Locate the cell with the specified text and output its [X, Y] center coordinate. 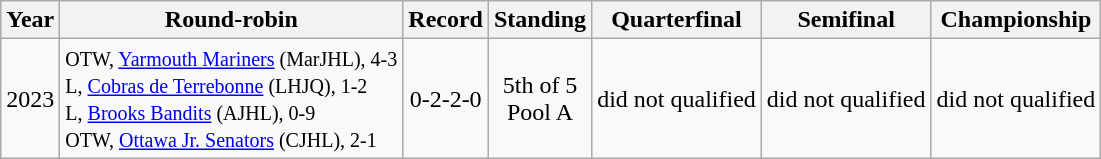
2023 [30, 98]
OTW, Yarmouth Mariners (MarJHL), 4-3L, Cobras de Terrebonne (LHJQ), 1-2L, Brooks Bandits (AJHL), 0-9OTW, Ottawa Jr. Senators (CJHL), 2-1 [232, 98]
0-2-2-0 [446, 98]
5th of 5 Pool A [540, 98]
Year [30, 20]
Round-robin [232, 20]
Quarterfinal [677, 20]
Record [446, 20]
Semifinal [846, 20]
Championship [1016, 20]
Standing [540, 20]
